Find where the given text appears and provide that cell's center as [x, y] coordinate. 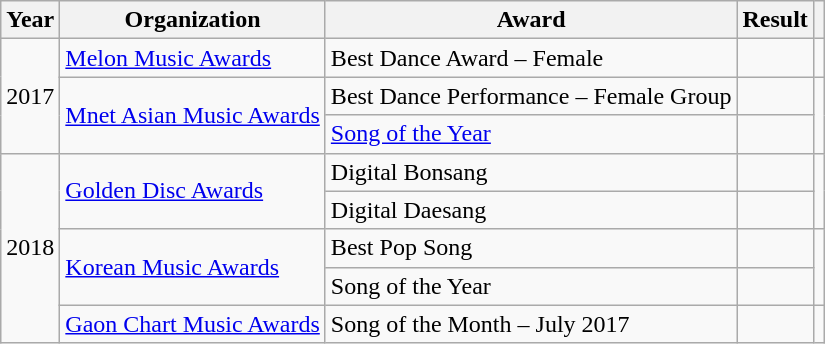
Gaon Chart Music Awards [193, 324]
Digital Bonsang [531, 172]
2018 [30, 248]
Digital Daesang [531, 210]
Award [531, 20]
Melon Music Awards [193, 58]
Best Dance Award – Female [531, 58]
Organization [193, 20]
Golden Disc Awards [193, 191]
Best Pop Song [531, 248]
Song of the Month – July 2017 [531, 324]
Mnet Asian Music Awards [193, 115]
Korean Music Awards [193, 267]
2017 [30, 96]
Result [775, 20]
Best Dance Performance – Female Group [531, 96]
Year [30, 20]
